Determine the (X, Y) coordinate at the center of the cell enclosing the given text.  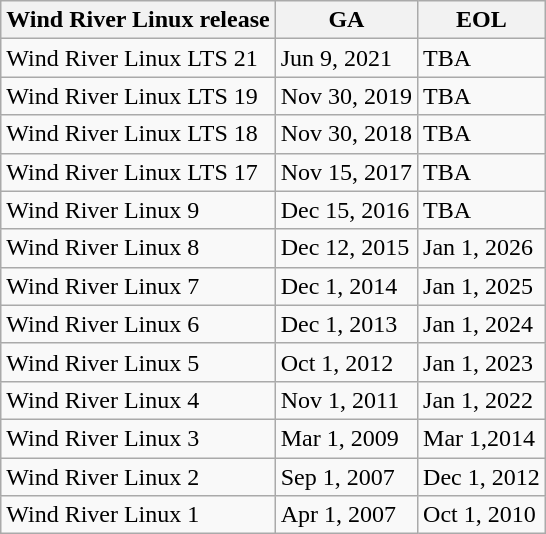
Wind River Linux 7 (138, 286)
EOL (482, 20)
Nov 30, 2018 (346, 134)
Jan 1, 2023 (482, 362)
Jan 1, 2024 (482, 324)
Dec 1, 2014 (346, 286)
Wind River Linux 8 (138, 248)
Wind River Linux 9 (138, 210)
Mar 1, 2009 (346, 438)
Jun 9, 2021 (346, 58)
Oct 1, 2012 (346, 362)
GA (346, 20)
Mar 1,2014 (482, 438)
Wind River Linux 6 (138, 324)
Wind River Linux 5 (138, 362)
Dec 1, 2012 (482, 477)
Wind River Linux LTS 18 (138, 134)
Wind River Linux 3 (138, 438)
Wind River Linux LTS 19 (138, 96)
Wind River Linux 2 (138, 477)
Nov 30, 2019 (346, 96)
Wind River Linux 1 (138, 515)
Apr 1, 2007 (346, 515)
Jan 1, 2026 (482, 248)
Wind River Linux LTS 21 (138, 58)
Wind River Linux LTS 17 (138, 172)
Nov 1, 2011 (346, 400)
Sep 1, 2007 (346, 477)
Dec 1, 2013 (346, 324)
Dec 15, 2016 (346, 210)
Wind River Linux release (138, 20)
Dec 12, 2015 (346, 248)
Jan 1, 2022 (482, 400)
Wind River Linux 4 (138, 400)
Nov 15, 2017 (346, 172)
Jan 1, 2025 (482, 286)
Oct 1, 2010 (482, 515)
